Determine the (x, y) coordinate at the center of the cell enclosing the given text.  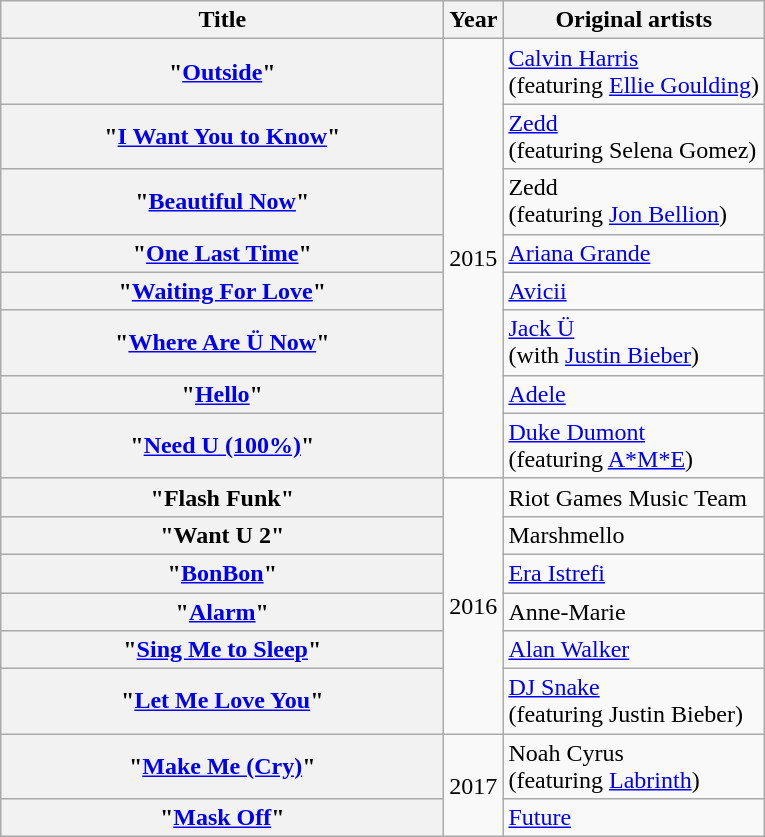
DJ Snake(featuring Justin Bieber) (634, 702)
Future (634, 818)
Era Istrefi (634, 573)
"Where Are Ü Now" (222, 342)
Anne-Marie (634, 611)
2015 (474, 259)
"I Want You to Know" (222, 136)
"BonBon" (222, 573)
Riot Games Music Team (634, 497)
"Beautiful Now" (222, 202)
Zedd(featuring Selena Gomez) (634, 136)
2017 (474, 786)
"Want U 2" (222, 535)
"One Last Time" (222, 253)
Duke Dumont(featuring A*M*E) (634, 446)
Year (474, 20)
Avicii (634, 291)
Title (222, 20)
"Sing Me to Sleep" (222, 650)
Calvin Harris(featuring Ellie Goulding) (634, 72)
Ariana Grande (634, 253)
"Outside" (222, 72)
"Mask Off" (222, 818)
"Waiting For Love" (222, 291)
"Alarm" (222, 611)
Original artists (634, 20)
2016 (474, 606)
"Make Me (Cry)" (222, 766)
Jack Ü(with Justin Bieber) (634, 342)
"Hello" (222, 394)
Marshmello (634, 535)
"Need U (100%)" (222, 446)
Noah Cyrus(featuring Labrinth) (634, 766)
Alan Walker (634, 650)
"Flash Funk" (222, 497)
Zedd(featuring Jon Bellion) (634, 202)
Adele (634, 394)
"Let Me Love You" (222, 702)
